Return the [X, Y] coordinate for the center point of the cell that contains the specified text.  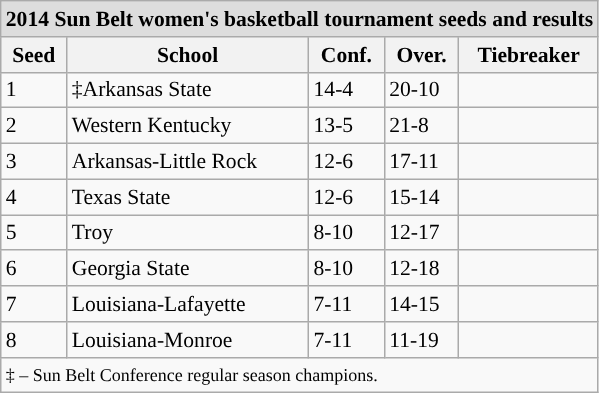
Arkansas-Little Rock [188, 162]
8 [34, 340]
Louisiana-Lafayette [188, 304]
4 [34, 197]
‡Arkansas State [188, 90]
Western Kentucky [188, 126]
Over. [422, 55]
20-10 [422, 90]
15-14 [422, 197]
Texas State [188, 197]
14-4 [347, 90]
13-5 [347, 126]
6 [34, 269]
2 [34, 126]
Tiebreaker [528, 55]
Georgia State [188, 269]
Louisiana-Monroe [188, 340]
14-15 [422, 304]
21-8 [422, 126]
1 [34, 90]
11-19 [422, 340]
17-11 [422, 162]
12-17 [422, 233]
3 [34, 162]
Troy [188, 233]
Seed [34, 55]
12-18 [422, 269]
7 [34, 304]
‡ – Sun Belt Conference regular season champions. [300, 375]
School [188, 55]
2014 Sun Belt women's basketball tournament seeds and results [300, 19]
5 [34, 233]
Conf. [347, 55]
